For the text-containing cell, return its midpoint in [x, y] coordinate format. 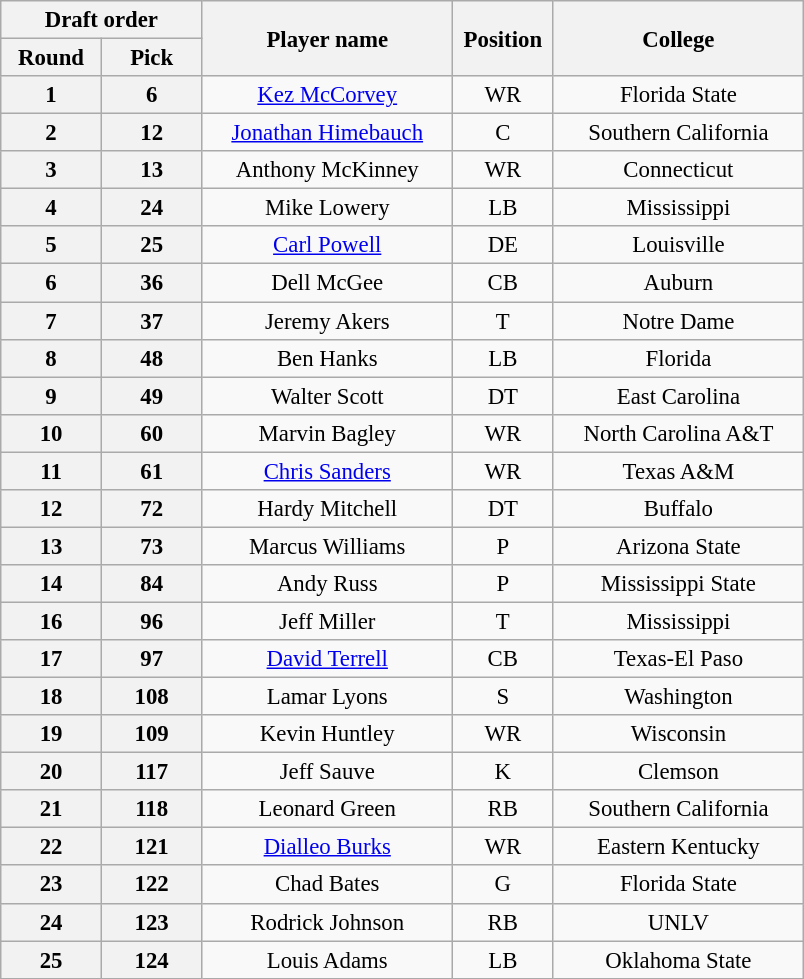
Texas-El Paso [678, 659]
Notre Dame [678, 321]
Texas A&M [678, 471]
Wisconsin [678, 734]
4 [52, 208]
Draft order [102, 20]
Oklahoma State [678, 960]
Andy Russ [328, 584]
2 [52, 133]
16 [52, 621]
G [504, 885]
College [678, 38]
Rodrick Johnson [328, 922]
117 [152, 772]
73 [152, 546]
UNLV [678, 922]
North Carolina A&T [678, 433]
Arizona State [678, 546]
Auburn [678, 283]
Clemson [678, 772]
123 [152, 922]
Dell McGee [328, 283]
Connecticut [678, 170]
Pick [152, 58]
122 [152, 885]
Position [504, 38]
David Terrell [328, 659]
Chad Bates [328, 885]
Carl Powell [328, 245]
Florida [678, 358]
109 [152, 734]
9 [52, 396]
Jeff Sauve [328, 772]
37 [152, 321]
7 [52, 321]
60 [152, 433]
3 [52, 170]
108 [152, 697]
1 [52, 95]
49 [152, 396]
Jeff Miller [328, 621]
19 [52, 734]
Louisville [678, 245]
21 [52, 809]
10 [52, 433]
Kez McCorvey [328, 95]
Jonathan Himebauch [328, 133]
Washington [678, 697]
Ben Hanks [328, 358]
96 [152, 621]
K [504, 772]
17 [52, 659]
118 [152, 809]
23 [52, 885]
C [504, 133]
20 [52, 772]
Hardy Mitchell [328, 509]
Mississippi State [678, 584]
S [504, 697]
Buffalo [678, 509]
124 [152, 960]
14 [52, 584]
Dialleo Burks [328, 847]
Eastern Kentucky [678, 847]
61 [152, 471]
84 [152, 584]
Jeremy Akers [328, 321]
Louis Adams [328, 960]
Anthony McKinney [328, 170]
72 [152, 509]
Walter Scott [328, 396]
22 [52, 847]
Leonard Green [328, 809]
Kevin Huntley [328, 734]
11 [52, 471]
DE [504, 245]
Chris Sanders [328, 471]
East Carolina [678, 396]
Marcus Williams [328, 546]
5 [52, 245]
36 [152, 283]
Round [52, 58]
48 [152, 358]
Mike Lowery [328, 208]
121 [152, 847]
Player name [328, 38]
97 [152, 659]
Marvin Bagley [328, 433]
Lamar Lyons [328, 697]
8 [52, 358]
18 [52, 697]
